Return the [X, Y] coordinate for the center point of the cell that contains the specified text.  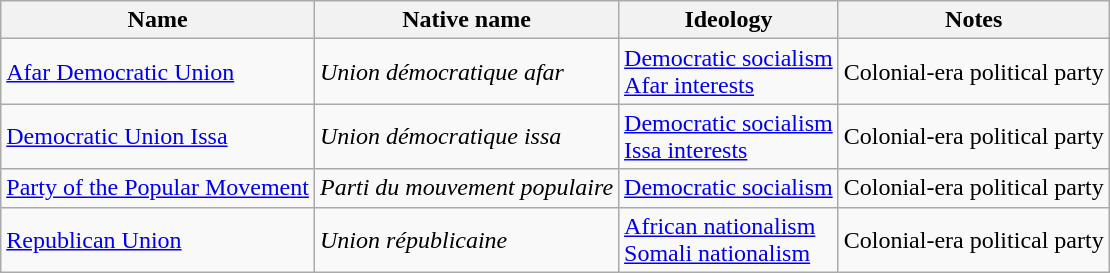
Democratic socialism [729, 188]
Party of the Popular Movement [158, 188]
Union républicaine [466, 240]
Afar Democratic Union [158, 72]
African nationalismSomali nationalism [729, 240]
Union démocratique issa [466, 136]
Name [158, 20]
Democratic socialismAfar interests [729, 72]
Parti du mouvement populaire [466, 188]
Union démocratique afar [466, 72]
Republican Union [158, 240]
Notes [974, 20]
Democratic socialismIssa interests [729, 136]
Democratic Union Issa [158, 136]
Native name [466, 20]
Ideology [729, 20]
